Capture the cell that displays the provided text and extract its [x, y] central coordinate. 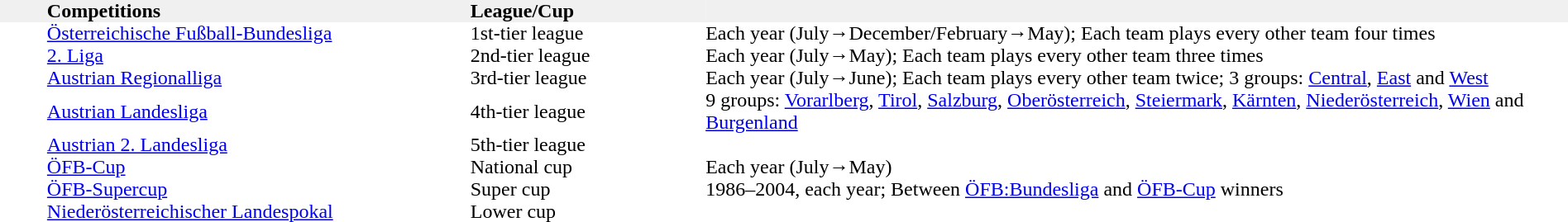
Austrian Regionalliga [259, 78]
Österreichische Fußball-Bundesliga [259, 33]
2nd-tier league [588, 56]
1st-tier league [588, 33]
League/Cup [588, 12]
Each year (July→December/February→May); Each team plays every other team four times [1136, 33]
Competitions [259, 12]
3rd-tier league [588, 78]
Each year (July→June); Each team plays every other team twice; 3 groups: Central, East and West [1136, 78]
1986–2004, each year; Between ÖFB:Bundesliga and ÖFB-Cup winners [1136, 190]
Super cup [588, 190]
ÖFB-Supercup [259, 190]
Austrian 2. Landesliga [259, 145]
4th-tier league [588, 111]
ÖFB-Cup [259, 167]
9 groups: Vorarlberg, Tirol, Salzburg, Oberösterreich, Steiermark, Kärnten, Niederösterreich, Wien and Burgenland [1136, 111]
5th-tier league [588, 145]
National cup [588, 167]
2. Liga [259, 56]
Each year (July→May) [1136, 167]
Each year (July→May); Each team plays every other team three times [1136, 56]
Austrian Landesliga [259, 111]
